From the cell containing the given text, extract its center point as [x, y] coordinate. 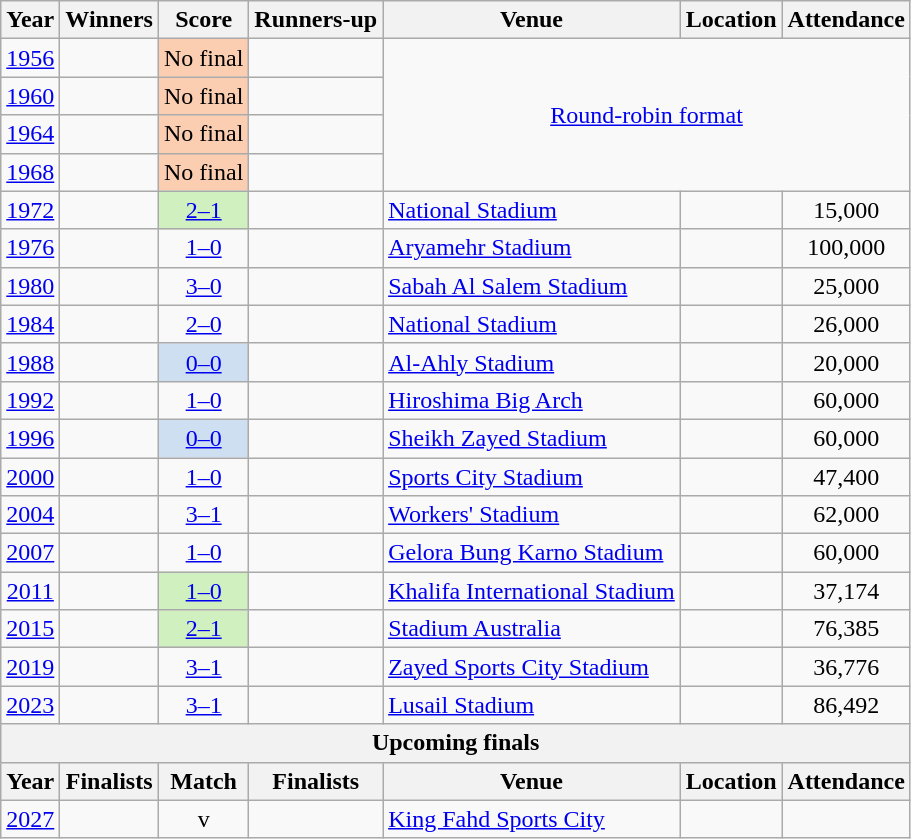
1976 [30, 248]
Winners [110, 20]
2027 [30, 819]
Upcoming finals [456, 743]
Sabah Al Salem Stadium [532, 286]
20,000 [846, 362]
3–0 [203, 286]
Zayed Sports City Stadium [532, 667]
Match [203, 781]
Workers' Stadium [532, 515]
15,000 [846, 210]
37,174 [846, 591]
2015 [30, 629]
Gelora Bung Karno Stadium [532, 553]
2004 [30, 515]
Sheikh Zayed Stadium [532, 438]
36,776 [846, 667]
2023 [30, 705]
1988 [30, 362]
Hiroshima Big Arch [532, 400]
v [203, 819]
1984 [30, 324]
26,000 [846, 324]
1964 [30, 134]
King Fahd Sports City [532, 819]
Aryamehr Stadium [532, 248]
Runners-up [316, 20]
1960 [30, 96]
2019 [30, 667]
1972 [30, 210]
25,000 [846, 286]
1980 [30, 286]
2000 [30, 477]
1992 [30, 400]
1968 [30, 172]
Stadium Australia [532, 629]
76,385 [846, 629]
2007 [30, 553]
2011 [30, 591]
1956 [30, 58]
1996 [30, 438]
62,000 [846, 515]
Lusail Stadium [532, 705]
Al-Ahly Stadium [532, 362]
Khalifa International Stadium [532, 591]
Score [203, 20]
2–0 [203, 324]
86,492 [846, 705]
Round-robin format [647, 115]
100,000 [846, 248]
Sports City Stadium [532, 477]
47,400 [846, 477]
